Extract the (x, y) coordinate from the center of the cell holding the provided text.  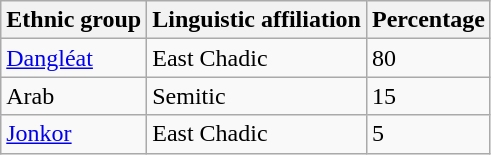
80 (428, 58)
5 (428, 134)
Linguistic affiliation (257, 20)
Ethnic group (74, 20)
15 (428, 96)
Arab (74, 96)
Jonkor (74, 134)
Semitic (257, 96)
Dangléat (74, 58)
Percentage (428, 20)
